For the text-containing cell, return its midpoint in (x, y) coordinate format. 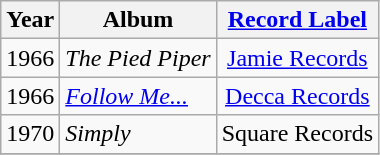
Record Label (297, 20)
Year (30, 20)
Jamie Records (297, 58)
Simply (138, 134)
Square Records (297, 134)
The Pied Piper (138, 58)
Album (138, 20)
Decca Records (297, 96)
1970 (30, 134)
Follow Me... (138, 96)
